For the text-containing cell, return its midpoint in [X, Y] coordinate format. 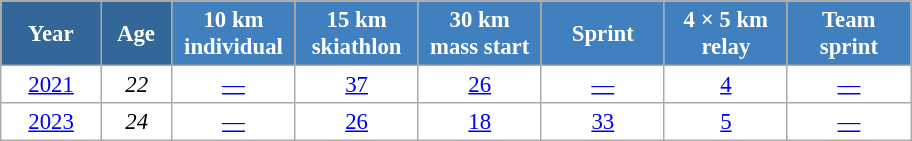
2023 [52, 122]
5 [726, 122]
Age [136, 34]
4 × 5 km relay [726, 34]
24 [136, 122]
Sprint [602, 34]
18 [480, 122]
15 km skiathlon [356, 34]
22 [136, 85]
10 km individual [234, 34]
37 [356, 85]
33 [602, 122]
2021 [52, 85]
30 km mass start [480, 34]
Year [52, 34]
4 [726, 85]
Team sprint [848, 34]
